Determine the [X, Y] coordinate at the center of the cell enclosing the given text.  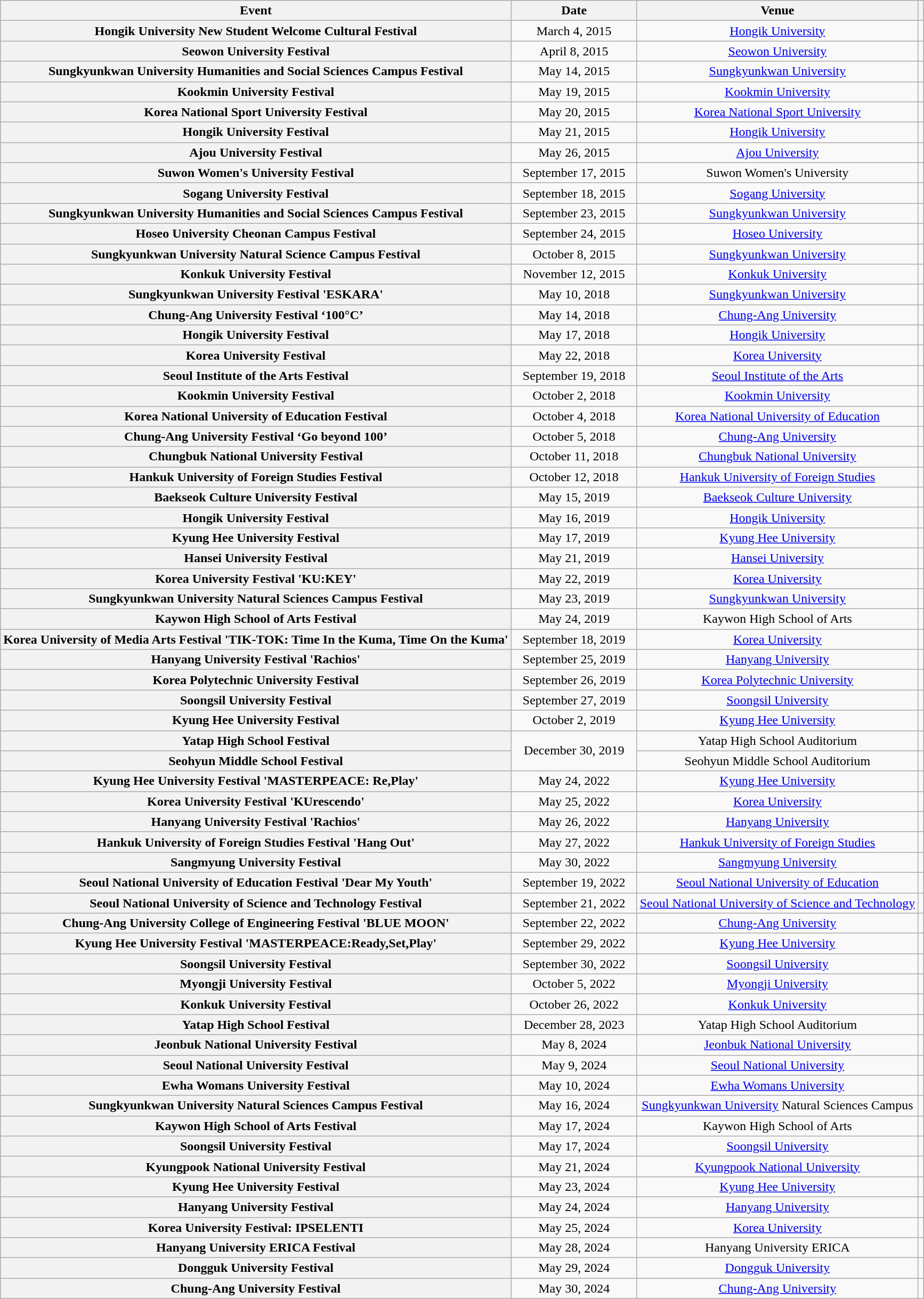
May 29, 2024 [574, 1268]
May 19, 2015 [574, 92]
Ajou University [777, 152]
Korea Polytechnic University [777, 680]
Korea University Festival: IPSELENTI [256, 1227]
October 8, 2015 [574, 254]
March 4, 2015 [574, 31]
Seoul National University [777, 1065]
Ewha Womans University [777, 1085]
Seoul National University Festival [256, 1065]
September 18, 2019 [574, 639]
Hoseo University [777, 233]
Seoul National University of Science and Technology Festival [256, 903]
December 28, 2023 [574, 1025]
Chung-Ang University Festival [256, 1288]
October 2, 2018 [574, 396]
Suwon Women's University [777, 173]
Seoul Institute of the Arts Festival [256, 376]
Hanyang University Festival [256, 1207]
September 18, 2015 [574, 193]
Hanyang University ERICA [777, 1248]
May 25, 2022 [574, 801]
September 29, 2022 [574, 944]
Hansei University [777, 558]
Korea University Festival 'KU:KEY' [256, 578]
Seoul National University of Science and Technology [777, 903]
Event [256, 11]
May 24, 2024 [574, 1207]
November 12, 2015 [574, 274]
May 21, 2024 [574, 1166]
Chung-Ang University Festival ‘Go beyond 100’ [256, 436]
Seoul National University of Education [777, 882]
October 12, 2018 [574, 477]
Chungbuk National University Festival [256, 457]
October 4, 2018 [574, 416]
Myongji University [777, 984]
May 10, 2018 [574, 295]
May 16, 2019 [574, 517]
Seoul National University of Education Festival 'Dear My Youth' [256, 882]
Hoseo University Cheonan Campus Festival [256, 233]
May 23, 2024 [574, 1187]
May 27, 2022 [574, 842]
May 30, 2024 [574, 1288]
October 11, 2018 [574, 457]
Kyungpook National University Festival [256, 1166]
Dongguk University [777, 1268]
Jeonbuk National University [777, 1045]
Seowon University Festival [256, 51]
May 9, 2024 [574, 1065]
Dongguk University Festival [256, 1268]
Sungkyunkwan University Natural Science Campus Festival [256, 254]
September 22, 2022 [574, 923]
May 16, 2024 [574, 1106]
Chung-Ang University Festival ‘100°C’ [256, 315]
September 17, 2015 [574, 173]
Korea National University of Education [777, 416]
Seowon University [777, 51]
May 26, 2022 [574, 822]
May 23, 2019 [574, 599]
Hansei University Festival [256, 558]
Hankuk University of Foreign Studies Festival 'Hang Out' [256, 842]
Sangmyung University Festival [256, 862]
May 21, 2019 [574, 558]
Date [574, 11]
May 14, 2018 [574, 315]
Baekseok Culture University Festival [256, 497]
Ajou University Festival [256, 152]
Sogang University [777, 193]
Kyungpook National University [777, 1166]
Korea National Sport University Festival [256, 112]
Chungbuk National University [777, 457]
September 26, 2019 [574, 680]
May 28, 2024 [574, 1248]
Seohyun Middle School Festival [256, 761]
September 30, 2022 [574, 964]
September 21, 2022 [574, 903]
May 30, 2022 [574, 862]
Korea University of Media Arts Festival 'TIK-TOK: Time In the Kuma, Time On the Kuma' [256, 639]
May 22, 2018 [574, 355]
May 15, 2019 [574, 497]
Sungkyunkwan University Festival 'ESKARA' [256, 295]
Sangmyung University [777, 862]
Myongji University Festival [256, 984]
October 2, 2019 [574, 720]
May 24, 2022 [574, 781]
Korea National University of Education Festival [256, 416]
Suwon Women's University Festival [256, 173]
May 22, 2019 [574, 578]
Jeonbuk National University Festival [256, 1045]
Kyung Hee University Festival 'MASTERPEACE: Re,Play' [256, 781]
May 17, 2018 [574, 335]
Seoul Institute of the Arts [777, 376]
September 23, 2015 [574, 213]
Hongik University New Student Welcome Cultural Festival [256, 31]
May 21, 2015 [574, 132]
Sungkyunkwan University Natural Sciences Campus [777, 1106]
September 19, 2018 [574, 376]
Korea University Festival 'KUrescendo' [256, 801]
December 30, 2019 [574, 751]
Venue [777, 11]
Korea University Festival [256, 355]
September 27, 2019 [574, 700]
Korea National Sport University [777, 112]
September 24, 2015 [574, 233]
Hankuk University of Foreign Studies Festival [256, 477]
September 25, 2019 [574, 660]
Korea Polytechnic University Festival [256, 680]
May 14, 2015 [574, 71]
Chung-Ang University College of Engineering Festival 'BLUE MOON' [256, 923]
May 24, 2019 [574, 619]
May 8, 2024 [574, 1045]
May 26, 2015 [574, 152]
Baekseok Culture University [777, 497]
Seohyun Middle School Auditorium [777, 761]
May 10, 2024 [574, 1085]
Kyung Hee University Festival 'MASTERPEACE:Ready,Set,Play' [256, 944]
September 19, 2022 [574, 882]
Hanyang University ERICA Festival [256, 1248]
October 26, 2022 [574, 1004]
April 8, 2015 [574, 51]
May 25, 2024 [574, 1227]
Sogang University Festival [256, 193]
October 5, 2022 [574, 984]
Ewha Womans University Festival [256, 1085]
October 5, 2018 [574, 436]
May 20, 2015 [574, 112]
May 17, 2019 [574, 538]
